Output the [x, y] coordinate of the center of the cell containing the given text.  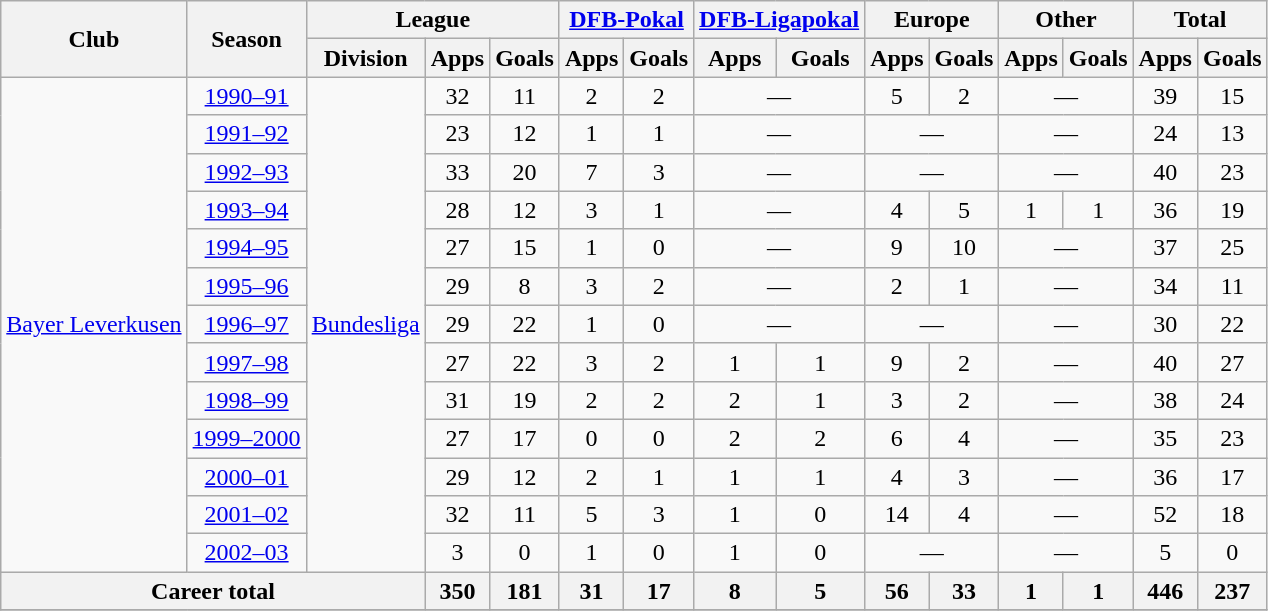
14 [897, 515]
20 [525, 172]
6 [897, 438]
38 [1165, 400]
2002–03 [246, 553]
13 [1232, 134]
1990–91 [246, 96]
237 [1232, 591]
1994–95 [246, 248]
Career total [213, 591]
446 [1165, 591]
52 [1165, 515]
2001–02 [246, 515]
18 [1232, 515]
Club [94, 39]
Season [246, 39]
1999–2000 [246, 438]
1996–97 [246, 324]
34 [1165, 286]
10 [964, 248]
2000–01 [246, 477]
Bundesliga [366, 324]
1998–99 [246, 400]
1992–93 [246, 172]
37 [1165, 248]
56 [897, 591]
League [432, 20]
1997–98 [246, 362]
1991–92 [246, 134]
Division [366, 58]
30 [1165, 324]
28 [457, 210]
35 [1165, 438]
7 [591, 172]
181 [525, 591]
1993–94 [246, 210]
Bayer Leverkusen [94, 324]
DFB-Ligapokal [780, 20]
39 [1165, 96]
DFB-Pokal [626, 20]
Europe [932, 20]
Other [1066, 20]
350 [457, 591]
25 [1232, 248]
Total [1200, 20]
1995–96 [246, 286]
